Scan for the cell matching the given text and deliver its (x, y) coordinate at center. 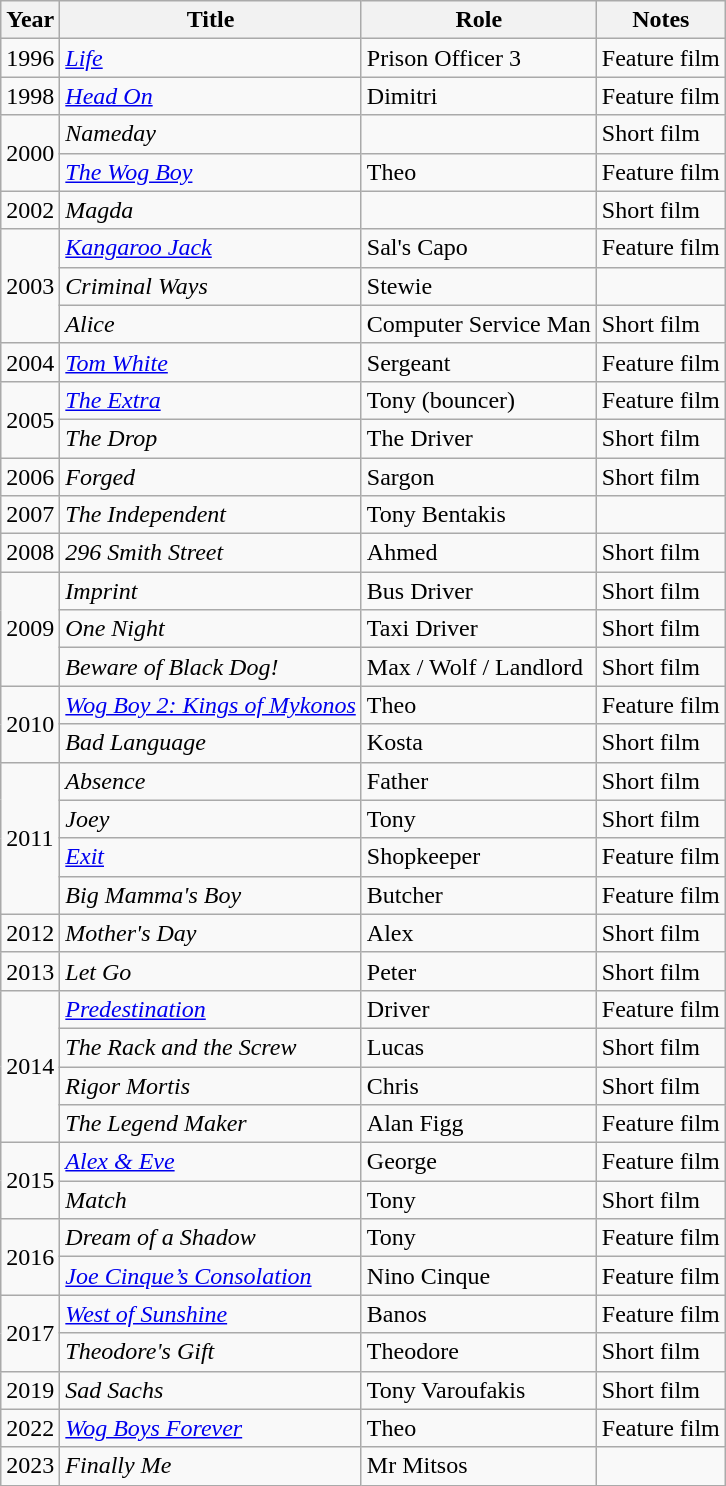
2011 (30, 838)
Peter (478, 971)
Alice (210, 324)
Theodore's Gift (210, 1352)
Joe Cinque’s Consolation (210, 1276)
Alex (478, 933)
Role (478, 20)
Alex & Eve (210, 1162)
Father (478, 781)
Tom White (210, 362)
Sargon (478, 477)
Match (210, 1200)
Sal's Capo (478, 248)
Rigor Mortis (210, 1085)
2023 (30, 1466)
Exit (210, 857)
The Extra (210, 400)
Year (30, 20)
Magda (210, 210)
2019 (30, 1390)
West of Sunshine (210, 1314)
Ahmed (478, 553)
2008 (30, 553)
Chris (478, 1085)
Predestination (210, 1009)
Finally Me (210, 1466)
2013 (30, 971)
Theodore (478, 1352)
The Rack and the Screw (210, 1047)
1996 (30, 58)
Kosta (478, 743)
The Independent (210, 515)
1998 (30, 96)
2009 (30, 629)
The Legend Maker (210, 1124)
2022 (30, 1428)
2012 (30, 933)
The Driver (478, 438)
Bad Language (210, 743)
Head On (210, 96)
Banos (478, 1314)
Bus Driver (478, 591)
Nameday (210, 134)
Tony Bentakis (478, 515)
Beware of Black Dog! (210, 667)
George (478, 1162)
2002 (30, 210)
2016 (30, 1257)
Tony (bouncer) (478, 400)
Computer Service Man (478, 324)
Shopkeeper (478, 857)
Sad Sachs (210, 1390)
Butcher (478, 895)
2010 (30, 724)
2003 (30, 286)
2014 (30, 1066)
Title (210, 20)
Notes (660, 20)
Lucas (478, 1047)
Imprint (210, 591)
The Wog Boy (210, 172)
Big Mamma's Boy (210, 895)
Tony Varoufakis (478, 1390)
Dream of a Shadow (210, 1238)
2005 (30, 419)
Wog Boys Forever (210, 1428)
Wog Boy 2: Kings of Mykonos (210, 705)
Joey (210, 819)
Driver (478, 1009)
Forged (210, 477)
2004 (30, 362)
Dimitri (478, 96)
Stewie (478, 286)
Max / Wolf / Landlord (478, 667)
2015 (30, 1181)
Life (210, 58)
Criminal Ways (210, 286)
Prison Officer 3 (478, 58)
Alan Figg (478, 1124)
Mother's Day (210, 933)
Taxi Driver (478, 629)
2017 (30, 1333)
Mr Mitsos (478, 1466)
296 Smith Street (210, 553)
Sergeant (478, 362)
Kangaroo Jack (210, 248)
Nino Cinque (478, 1276)
2006 (30, 477)
Let Go (210, 971)
One Night (210, 629)
The Drop (210, 438)
2007 (30, 515)
Absence (210, 781)
2000 (30, 153)
